Output the [x, y] coordinate of the center of the cell containing the given text.  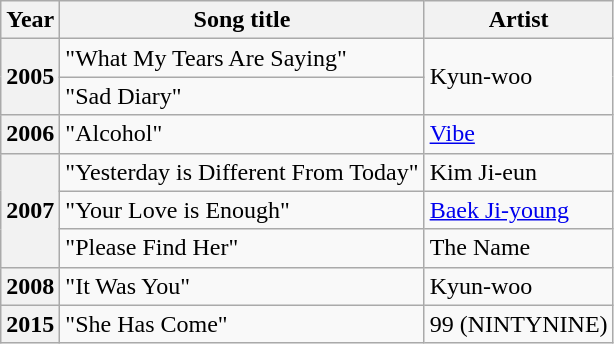
"It Was You" [242, 286]
2005 [30, 77]
99 (NINTYNINE) [518, 324]
The Name [518, 248]
2006 [30, 134]
Artist [518, 20]
Kim Ji-eun [518, 172]
Song title [242, 20]
2008 [30, 286]
2007 [30, 210]
"Sad Diary" [242, 96]
"She Has Come" [242, 324]
"Yesterday is Different From Today" [242, 172]
Vibe [518, 134]
"Please Find Her" [242, 248]
"Your Love is Enough" [242, 210]
2015 [30, 324]
Year [30, 20]
Baek Ji-young [518, 210]
"Alcohol" [242, 134]
"What My Tears Are Saying" [242, 58]
